Provide the [X, Y] coordinate of the cell's center where the given text is located.  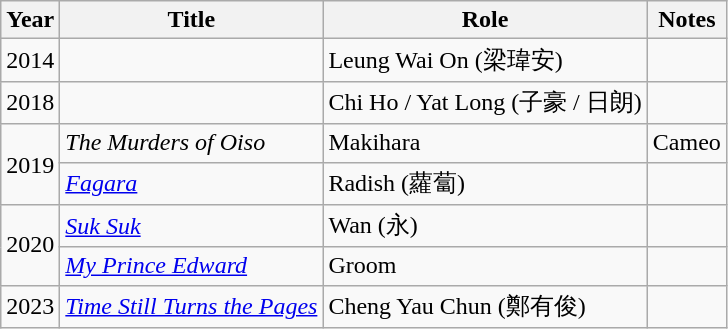
Notes [686, 20]
2020 [30, 246]
2023 [30, 306]
Role [485, 20]
Leung Wai On (梁瑋安) [485, 60]
Cameo [686, 143]
Fagara [192, 184]
Suk Suk [192, 226]
2014 [30, 60]
Radish (蘿蔔) [485, 184]
Cheng Yau Chun (鄭有俊) [485, 306]
Title [192, 20]
Time Still Turns the Pages [192, 306]
Wan (永) [485, 226]
Year [30, 20]
Groom [485, 266]
2019 [30, 164]
My Prince Edward [192, 266]
Chi Ho / Yat Long (子豪 / 日朗) [485, 102]
2018 [30, 102]
The Murders of Oiso [192, 143]
Makihara [485, 143]
